Find where the given text appears and provide that cell's center as (X, Y) coordinate. 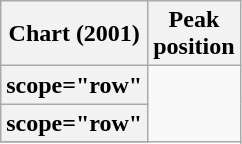
Peakposition (194, 34)
Chart (2001) (74, 34)
